Extract the [x, y] coordinate from the center of the cell holding the provided text.  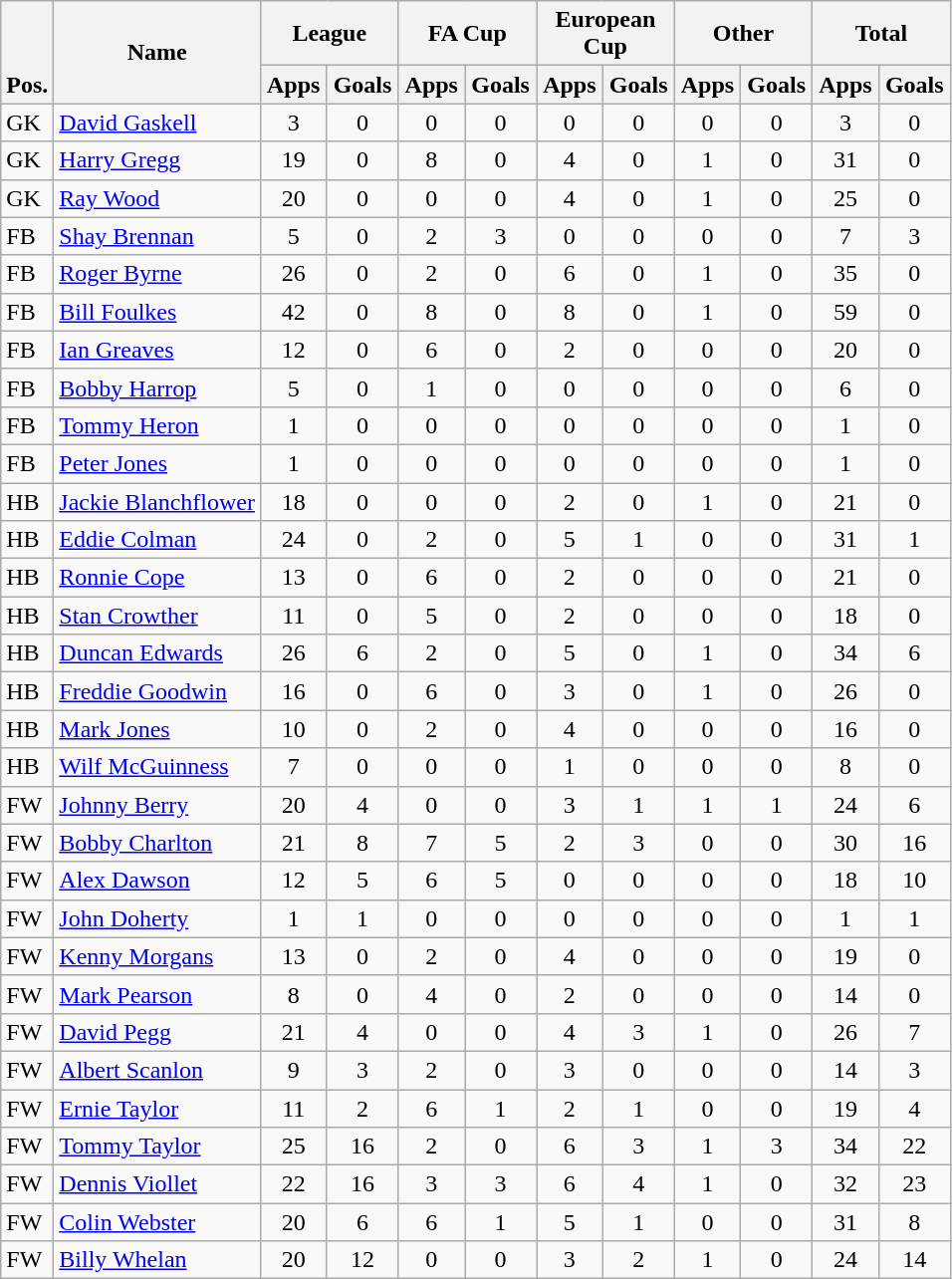
Kenny Morgans [157, 956]
42 [293, 312]
Dennis Viollet [157, 1184]
Ray Wood [157, 198]
David Pegg [157, 1032]
Mark Pearson [157, 994]
Alex Dawson [157, 881]
Mark Jones [157, 729]
Total [882, 34]
Bobby Harrop [157, 387]
John Doherty [157, 918]
30 [846, 843]
Name [157, 52]
Bill Foulkes [157, 312]
Ronnie Cope [157, 578]
David Gaskell [157, 123]
Tommy Taylor [157, 1147]
Duncan Edwards [157, 653]
Other [743, 34]
European Cup [605, 34]
Albert Scanlon [157, 1070]
Bobby Charlton [157, 843]
FA Cup [468, 34]
Freddie Goodwin [157, 691]
Pos. [28, 52]
Harry Gregg [157, 160]
23 [914, 1184]
Ernie Taylor [157, 1109]
Peter Jones [157, 463]
Roger Byrne [157, 274]
Jackie Blanchflower [157, 501]
Billy Whelan [157, 1260]
32 [846, 1184]
Wilf McGuinness [157, 767]
Eddie Colman [157, 540]
Johnny Berry [157, 805]
35 [846, 274]
59 [846, 312]
Tommy Heron [157, 425]
Ian Greaves [157, 350]
Colin Webster [157, 1222]
Shay Brennan [157, 236]
Stan Crowther [157, 616]
League [329, 34]
9 [293, 1070]
